Find where the given text appears and provide that cell's center as [X, Y] coordinate. 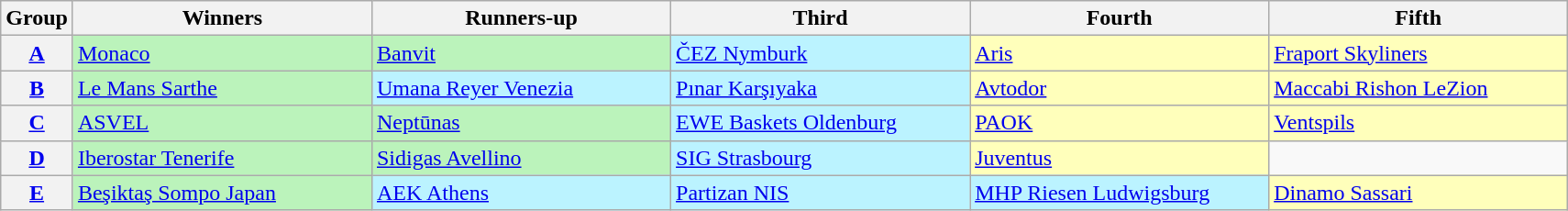
D [37, 158]
Maccabi Rishon LeZion [1419, 88]
Aris [1120, 53]
Le Mans Sarthe [222, 88]
Partizan NIS [821, 193]
AEK Athens [521, 193]
Fourth [1120, 18]
Fraport Skyliners [1419, 53]
Sidigas Avellino [521, 158]
Third [821, 18]
Iberostar Tenerife [222, 158]
E [37, 193]
Juventus [1120, 158]
Fifth [1419, 18]
SIG Strasbourg [821, 158]
Dinamo Sassari [1419, 193]
Pınar Karşıyaka [821, 88]
Beşiktaş Sompo Japan [222, 193]
ČEZ Nymburk [821, 53]
Banvit [521, 53]
Winners [222, 18]
Neptūnas [521, 123]
PAOK [1120, 123]
C [37, 123]
Avtodor [1120, 88]
Umana Reyer Venezia [521, 88]
Monaco [222, 53]
A [37, 53]
MHP Riesen Ludwigsburg [1120, 193]
EWE Baskets Oldenburg [821, 123]
Runners-up [521, 18]
Group [37, 18]
B [37, 88]
ASVEL [222, 123]
Ventspils [1419, 123]
